Search for the cell housing the specified text and yield its (X, Y) center coordinate. 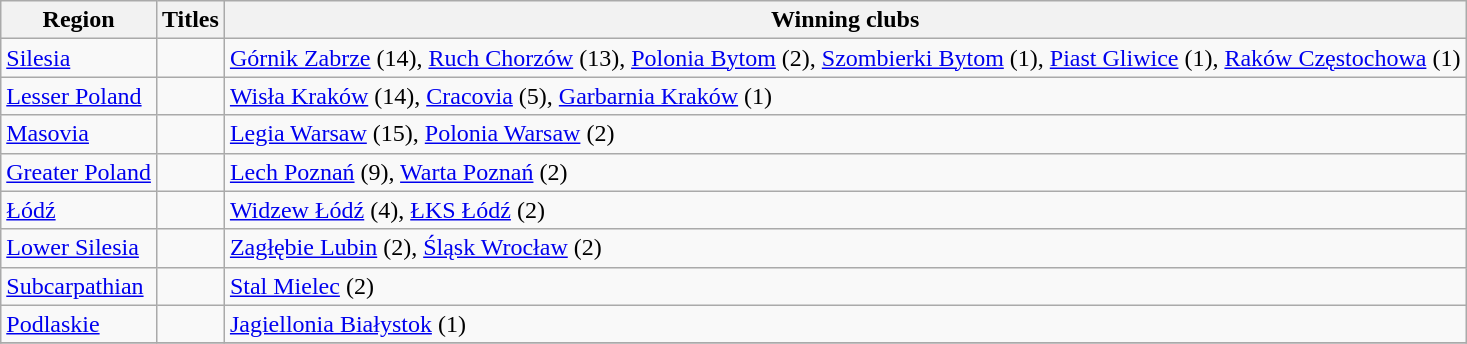
Górnik Zabrze (14), Ruch Chorzów (13), Polonia Bytom (2), Szombierki Bytom (1), Piast Gliwice (1), Raków Częstochowa (1) (845, 58)
Zagłębie Lubin (2), Śląsk Wrocław (2) (845, 248)
Lesser Poland (79, 96)
Widzew Łódź (4), ŁKS Łódź (2) (845, 210)
Titles (190, 20)
Jagiellonia Białystok (1) (845, 324)
Subcarpathian (79, 286)
Lech Poznań (9), Warta Poznań (2) (845, 172)
Łódź (79, 210)
Legia Warsaw (15), Polonia Warsaw (2) (845, 134)
Wisła Kraków (14), Cracovia (5), Garbarnia Kraków (1) (845, 96)
Silesia (79, 58)
Region (79, 20)
Stal Mielec (2) (845, 286)
Lower Silesia (79, 248)
Greater Poland (79, 172)
Masovia (79, 134)
Podlaskie (79, 324)
Winning clubs (845, 20)
